Identify which cell holds the provided text, then report its (x, y) central coordinate. 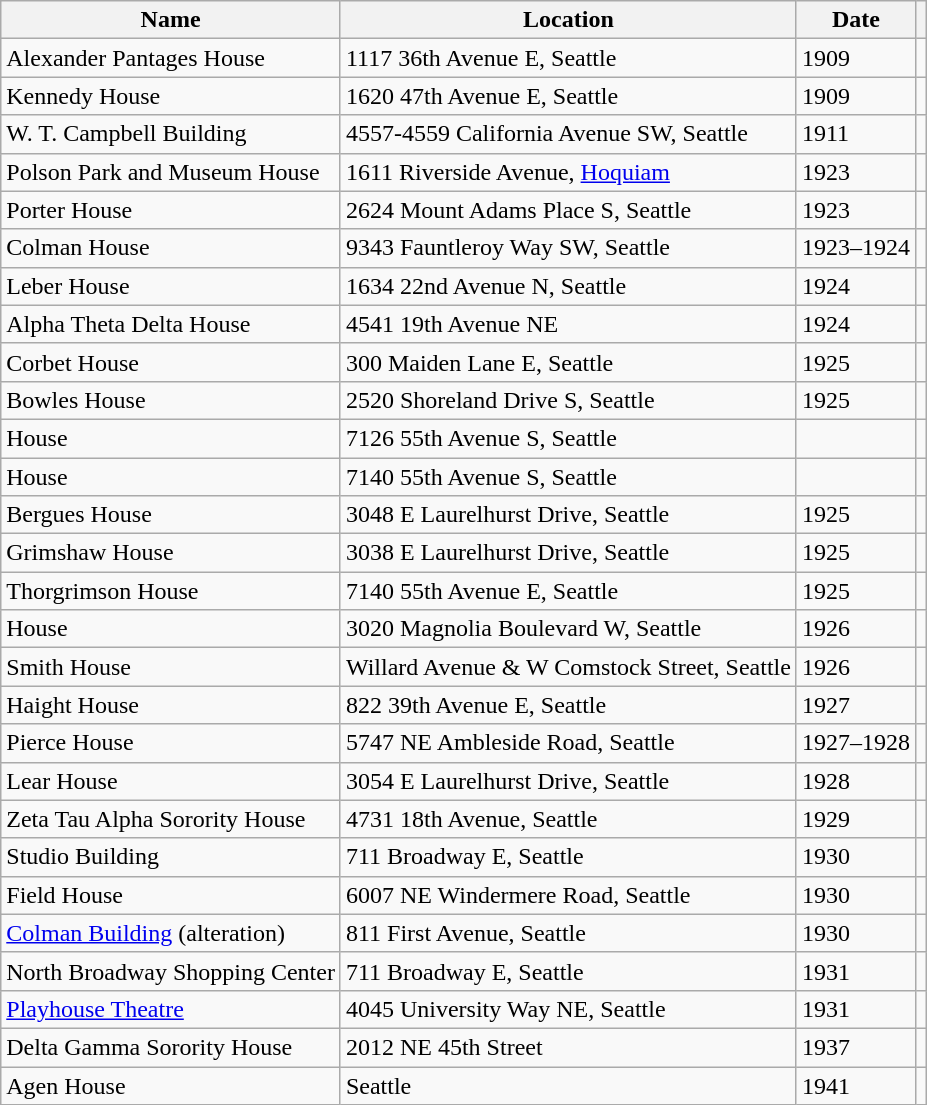
Zeta Tau Alpha Sorority House (171, 819)
Field House (171, 895)
Colman Building (alteration) (171, 933)
2624 Mount Adams Place S, Seattle (568, 210)
4541 19th Avenue NE (568, 324)
Corbet House (171, 362)
Studio Building (171, 857)
Leber House (171, 286)
North Broadway Shopping Center (171, 971)
Seattle (568, 1085)
1928 (856, 781)
1620 47th Avenue E, Seattle (568, 96)
1937 (856, 1047)
3020 Magnolia Boulevard W, Seattle (568, 629)
Colman House (171, 248)
Alpha Theta Delta House (171, 324)
Haight House (171, 705)
Date (856, 20)
1634 22nd Avenue N, Seattle (568, 286)
Willard Avenue & W Comstock Street, Seattle (568, 667)
Delta Gamma Sorority House (171, 1047)
822 39th Avenue E, Seattle (568, 705)
300 Maiden Lane E, Seattle (568, 362)
1911 (856, 134)
1927–1928 (856, 743)
3054 E Laurelhurst Drive, Seattle (568, 781)
Porter House (171, 210)
1941 (856, 1085)
811 First Avenue, Seattle (568, 933)
Kennedy House (171, 96)
4557-4559 California Avenue SW, Seattle (568, 134)
5747 NE Ambleside Road, Seattle (568, 743)
Name (171, 20)
Playhouse Theatre (171, 1009)
Polson Park and Museum House (171, 172)
Lear House (171, 781)
Agen House (171, 1085)
7140 55th Avenue E, Seattle (568, 591)
9343 Fauntleroy Way SW, Seattle (568, 248)
1117 36th Avenue E, Seattle (568, 58)
Pierce House (171, 743)
Alexander Pantages House (171, 58)
Location (568, 20)
Bowles House (171, 400)
1929 (856, 819)
Bergues House (171, 515)
1923–1924 (856, 248)
6007 NE Windermere Road, Seattle (568, 895)
W. T. Campbell Building (171, 134)
1611 Riverside Avenue, Hoquiam (568, 172)
4045 University Way NE, Seattle (568, 1009)
2520 Shoreland Drive S, Seattle (568, 400)
Thorgrimson House (171, 591)
Grimshaw House (171, 553)
4731 18th Avenue, Seattle (568, 819)
3048 E Laurelhurst Drive, Seattle (568, 515)
7140 55th Avenue S, Seattle (568, 477)
Smith House (171, 667)
2012 NE 45th Street (568, 1047)
7126 55th Avenue S, Seattle (568, 438)
1927 (856, 705)
3038 E Laurelhurst Drive, Seattle (568, 553)
